Output the (X, Y) coordinate of the center of the cell containing the given text.  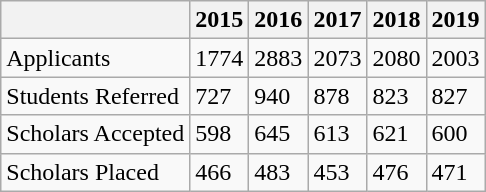
466 (220, 172)
940 (278, 96)
2019 (456, 20)
613 (338, 134)
Scholars Accepted (96, 134)
2018 (396, 20)
827 (456, 96)
Scholars Placed (96, 172)
645 (278, 134)
2883 (278, 58)
2073 (338, 58)
476 (396, 172)
Students Referred (96, 96)
2080 (396, 58)
621 (396, 134)
471 (456, 172)
Applicants (96, 58)
878 (338, 96)
2017 (338, 20)
2015 (220, 20)
598 (220, 134)
2003 (456, 58)
483 (278, 172)
600 (456, 134)
2016 (278, 20)
1774 (220, 58)
727 (220, 96)
453 (338, 172)
823 (396, 96)
